For the text-containing cell, return its midpoint in [x, y] coordinate format. 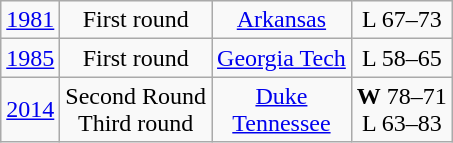
Georgia Tech [282, 58]
L 58–65 [402, 58]
W 78–71 L 63–83 [402, 110]
1981 [30, 20]
DukeTennessee [282, 110]
2014 [30, 110]
Arkansas [282, 20]
L 67–73 [402, 20]
Second RoundThird round [136, 110]
1985 [30, 58]
